Scan for the cell matching the given text and deliver its [x, y] coordinate at center. 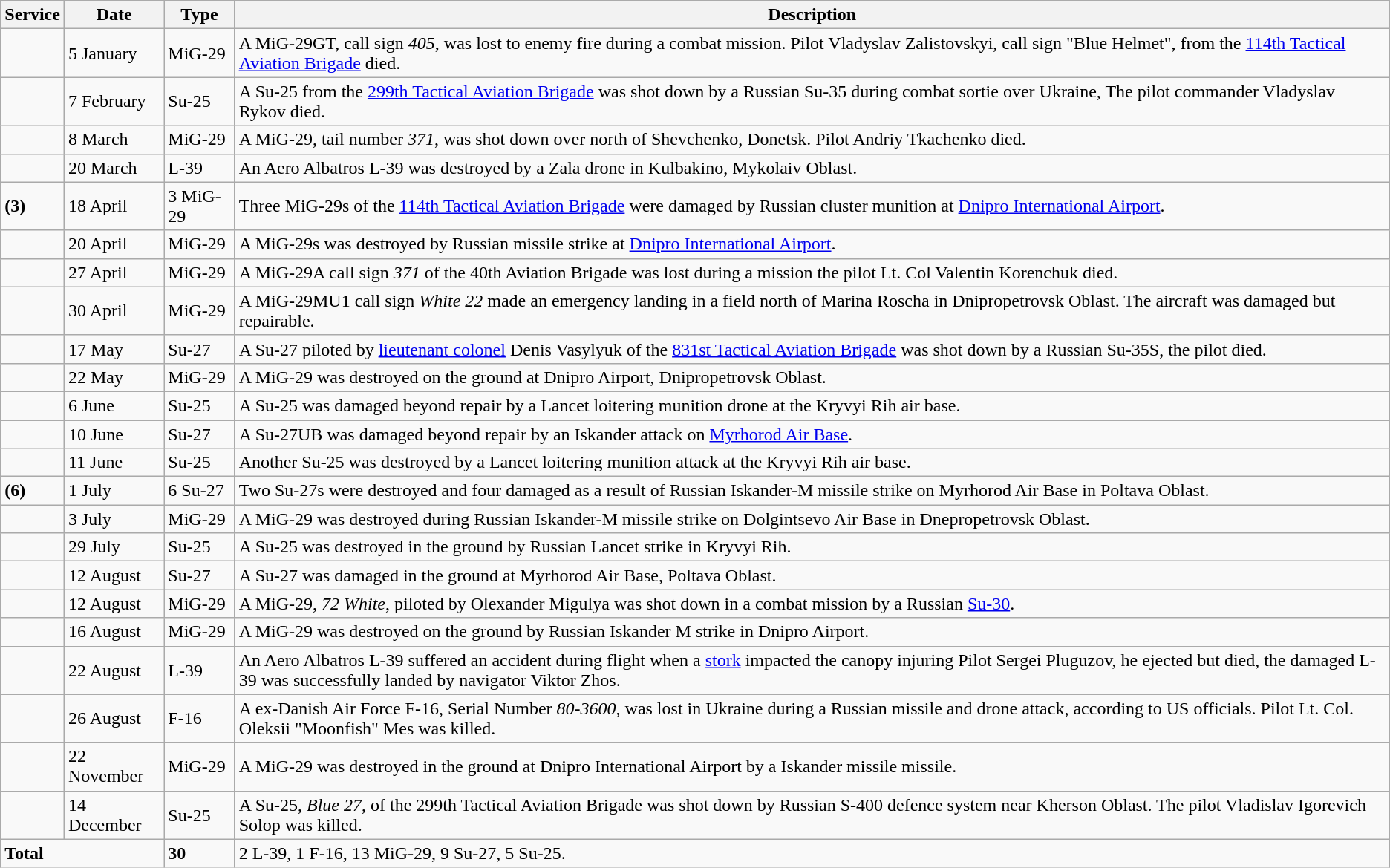
Date [114, 15]
Three MiG-29s of the 114th Tactical Aviation Brigade were damaged by Russian cluster munition at Dnipro International Airport. [812, 206]
10 June [114, 434]
30 April [114, 310]
A MiG-29 was destroyed in the ground at Dnipro International Airport by a Iskander missile missile. [812, 766]
7 February [114, 101]
A MiG-29s was destroyed by Russian missile strike at Dnipro International Airport. [812, 244]
17 May [114, 349]
A Su-25 was destroyed in the ground by Russian Lancet strike in Kryvyi Rih. [812, 547]
8 March [114, 140]
An Aero Albatros L-39 was destroyed by a Zala drone in Kulbakino, Mykolaiv Oblast. [812, 168]
A MiG-29A call sign 371 of the 40th Aviation Brigade was lost during a mission the pilot Lt. Col Valentin Korenchuk died. [812, 273]
11 June [114, 463]
A MiG-29 was destroyed on the ground at Dnipro Airport, Dnipropetrovsk Oblast. [812, 377]
3 July [114, 519]
F-16 [199, 719]
(3) [33, 206]
A MiG-29, 72 White, piloted by Olexander Migulya was shot down in a combat mission by a Russian Su-30. [812, 604]
26 August [114, 719]
22 May [114, 377]
22 November [114, 766]
Total [82, 853]
30 [199, 853]
Type [199, 15]
27 April [114, 273]
(6) [33, 491]
18 April [114, 206]
A Su-27 was damaged in the ground at Myrhorod Air Base, Poltava Oblast. [812, 575]
A Su-25 was damaged beyond repair by a Lancet loitering munition drone at the Kryvyi Rih air base. [812, 405]
20 March [114, 168]
2 L-39, 1 F-16, 13 MiG-29, 9 Su-27, 5 Su-25. [812, 853]
16 August [114, 632]
Two Su-27s were destroyed and four damaged as a result of Russian Iskander-M missile strike on Myrhorod Air Base in Poltava Oblast. [812, 491]
Another Su-25 was destroyed by a Lancet loitering munition attack at the Kryvyi Rih air base. [812, 463]
3 MiG-29 [199, 206]
Description [812, 15]
A Su-27 piloted by lieutenant colonel Denis Vasylyuk of the 831st Tactical Aviation Brigade was shot down by a Russian Su-35S, the pilot died. [812, 349]
1 July [114, 491]
6 Su-27 [199, 491]
14 December [114, 815]
20 April [114, 244]
A MiG-29, tail number 371, was shot down over north of Shevchenko, Donetsk. Pilot Andriy Tkachenko died. [812, 140]
29 July [114, 547]
Service [33, 15]
A Su-27UB was damaged beyond repair by an Iskander attack on Myrhorod Air Base. [812, 434]
6 June [114, 405]
22 August [114, 670]
A MiG-29 was destroyed during Russian Iskander-M missile strike on Dolgintsevo Air Base in Dnepropetrovsk Oblast. [812, 519]
5 January [114, 53]
A MiG-29 was destroyed on the ground by Russian Iskander M strike in Dnipro Airport. [812, 632]
